Locate the cell with the specified text and output its [x, y] center coordinate. 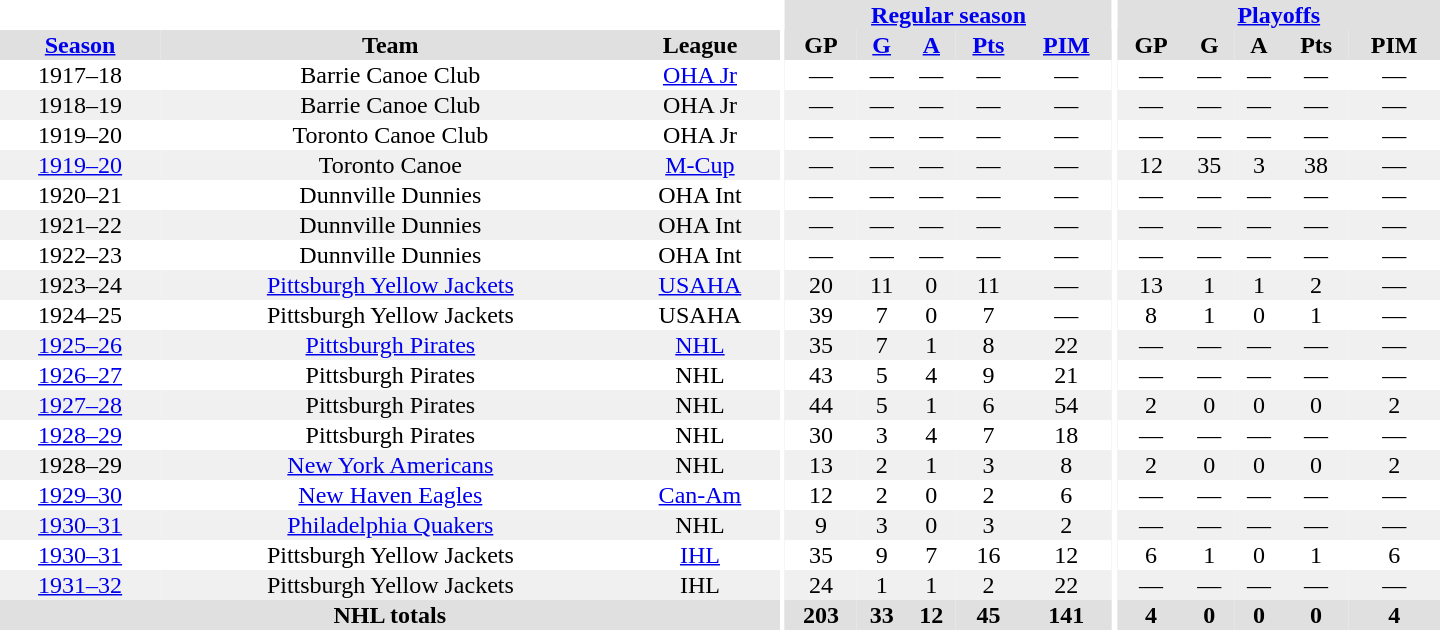
1918–19 [80, 105]
18 [1066, 435]
33 [882, 615]
203 [821, 615]
141 [1066, 615]
M-Cup [700, 165]
Season [80, 45]
1924–25 [80, 315]
44 [821, 405]
Toronto Canoe Club [390, 135]
24 [821, 585]
Philadelphia Quakers [390, 525]
New Haven Eagles [390, 495]
Toronto Canoe [390, 165]
1923–24 [80, 285]
Team [390, 45]
1929–30 [80, 495]
16 [988, 555]
League [700, 45]
1922–23 [80, 255]
43 [821, 375]
45 [988, 615]
Regular season [948, 15]
21 [1066, 375]
Playoffs [1279, 15]
New York Americans [390, 465]
NHL totals [390, 615]
1931–32 [80, 585]
1927–28 [80, 405]
54 [1066, 405]
20 [821, 285]
1920–21 [80, 195]
1917–18 [80, 75]
1925–26 [80, 345]
39 [821, 315]
1926–27 [80, 375]
1921–22 [80, 225]
30 [821, 435]
Can-Am [700, 495]
38 [1316, 165]
